Provide the (x, y) coordinate of the cell's center where the given text is located.  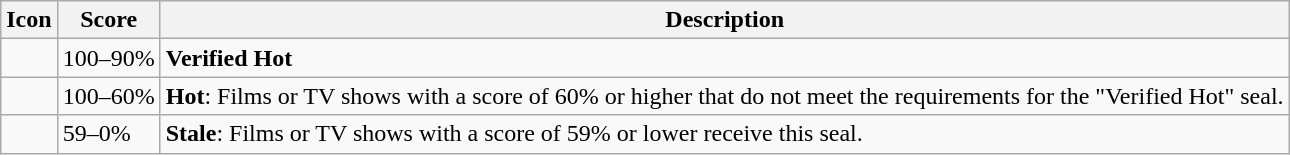
100–90% (108, 58)
Hot: Films or TV shows with a score of 60% or higher that do not meet the requirements for the "Verified Hot" seal. (724, 96)
Stale: Films or TV shows with a score of 59% or lower receive this seal. (724, 134)
59–0% (108, 134)
Score (108, 20)
Verified Hot (724, 58)
100–60% (108, 96)
Description (724, 20)
Icon (29, 20)
